Capture the cell that displays the provided text and extract its [X, Y] central coordinate. 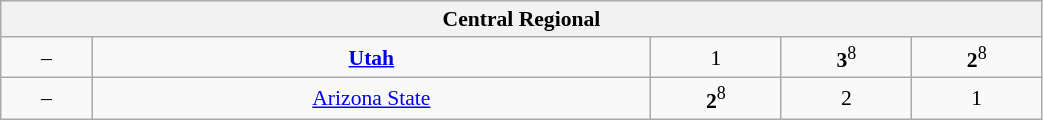
Utah [372, 58]
Central Regional [522, 19]
Arizona State [372, 98]
38 [846, 58]
2 [846, 98]
